Pinpoint the cell where the given text exists, returning its (x, y) midpoint coordinate. 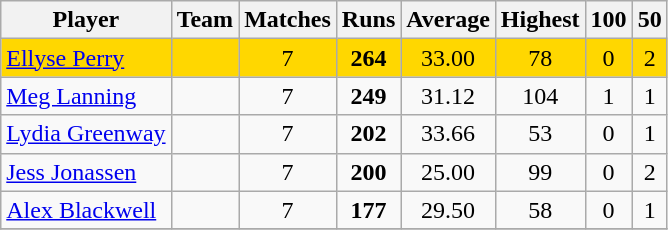
Meg Lanning (86, 96)
Lydia Greenway (86, 134)
33.00 (448, 58)
177 (368, 210)
Jess Jonassen (86, 172)
33.66 (448, 134)
99 (540, 172)
50 (650, 20)
Average (448, 20)
Alex Blackwell (86, 210)
Ellyse Perry (86, 58)
Matches (288, 20)
Highest (540, 20)
29.50 (448, 210)
Team (205, 20)
104 (540, 96)
Player (86, 20)
Runs (368, 20)
25.00 (448, 172)
264 (368, 58)
31.12 (448, 96)
200 (368, 172)
202 (368, 134)
78 (540, 58)
100 (608, 20)
249 (368, 96)
53 (540, 134)
58 (540, 210)
